Provide the [x, y] coordinate of the cell's center where the given text is located.  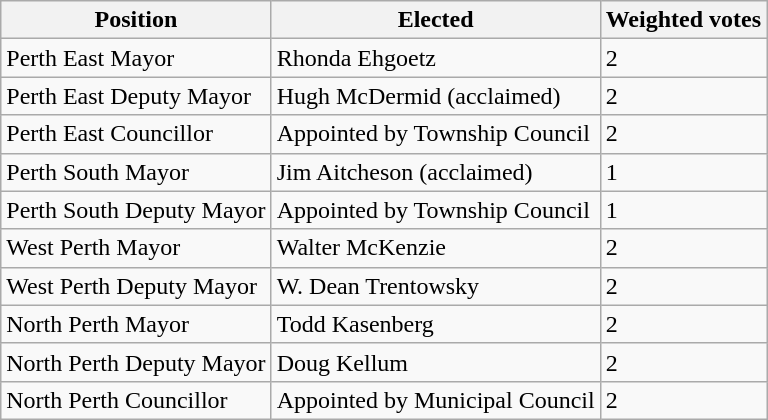
North Perth Deputy Mayor [136, 362]
W. Dean Trentowsky [436, 286]
Perth East Councillor [136, 134]
Position [136, 20]
Hugh McDermid (acclaimed) [436, 96]
Rhonda Ehgoetz [436, 58]
North Perth Councillor [136, 400]
Todd Kasenberg [436, 324]
North Perth Mayor [136, 324]
Jim Aitcheson (acclaimed) [436, 172]
Perth East Mayor [136, 58]
Walter McKenzie [436, 248]
West Perth Mayor [136, 248]
Perth South Mayor [136, 172]
Elected [436, 20]
Weighted votes [683, 20]
Appointed by Municipal Council [436, 400]
West Perth Deputy Mayor [136, 286]
Perth South Deputy Mayor [136, 210]
Perth East Deputy Mayor [136, 96]
Doug Kellum [436, 362]
